Output the (x, y) coordinate of the center of the cell containing the given text.  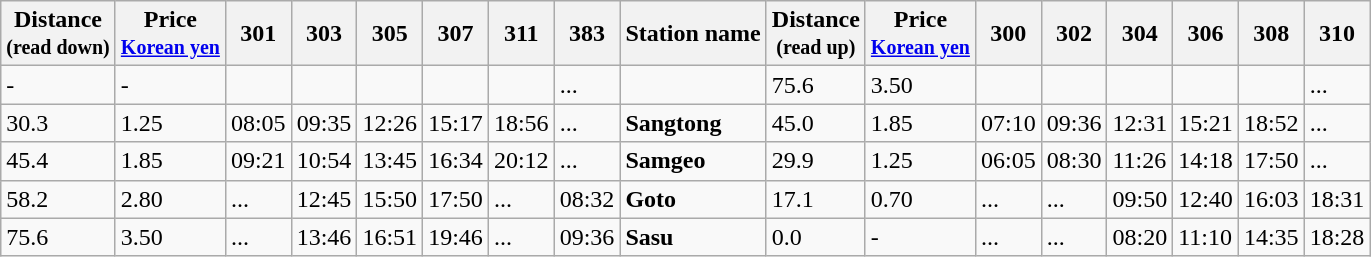
0.0 (816, 237)
12:26 (390, 123)
Station name (693, 34)
08:05 (258, 123)
09:50 (1140, 199)
45.0 (816, 123)
17.1 (816, 199)
18:31 (1337, 199)
12:31 (1140, 123)
15:50 (390, 199)
18:52 (1271, 123)
30.3 (58, 123)
09:21 (258, 161)
Sangtong (693, 123)
307 (456, 34)
304 (1140, 34)
311 (521, 34)
12:45 (324, 199)
14:18 (1206, 161)
13:46 (324, 237)
306 (1206, 34)
0.70 (920, 199)
13:45 (390, 161)
16:03 (1271, 199)
300 (1008, 34)
Goto (693, 199)
305 (390, 34)
301 (258, 34)
11:26 (1140, 161)
08:30 (1074, 161)
14:35 (1271, 237)
18:56 (521, 123)
16:34 (456, 161)
12:40 (1206, 199)
19:46 (456, 237)
15:17 (456, 123)
383 (587, 34)
15:21 (1206, 123)
10:54 (324, 161)
Distance(read up) (816, 34)
18:28 (1337, 237)
58.2 (58, 199)
20:12 (521, 161)
Distance(read down) (58, 34)
Sasu (693, 237)
08:32 (587, 199)
09:35 (324, 123)
Samgeo (693, 161)
06:05 (1008, 161)
29.9 (816, 161)
45.4 (58, 161)
08:20 (1140, 237)
310 (1337, 34)
2.80 (170, 199)
303 (324, 34)
11:10 (1206, 237)
16:51 (390, 237)
302 (1074, 34)
07:10 (1008, 123)
308 (1271, 34)
